Search for the cell housing the specified text and yield its [X, Y] center coordinate. 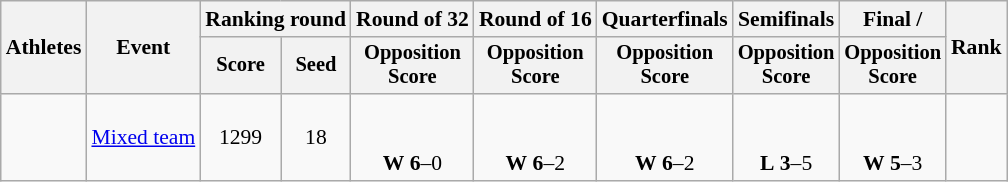
Seed [316, 66]
Event [143, 48]
W 5–3 [892, 138]
Athletes [44, 48]
Ranking round [276, 19]
Semifinals [786, 19]
Quarterfinals [665, 19]
Mixed team [143, 138]
Round of 32 [412, 19]
Final / [892, 19]
L 3–5 [786, 138]
Rank [976, 48]
Score [240, 66]
Round of 16 [536, 19]
W 6–0 [412, 138]
18 [316, 138]
1299 [240, 138]
